Determine the (X, Y) coordinate at the center of the cell enclosing the given text.  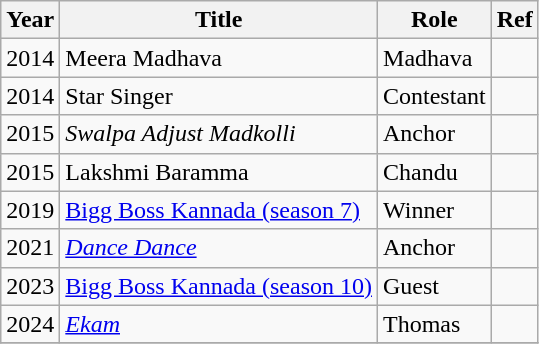
Winner (435, 210)
Dance Dance (219, 248)
Bigg Boss Kannada (season 7) (219, 210)
Star Singer (219, 96)
Swalpa Adjust Madkolli (219, 134)
Ekam (219, 324)
Ref (514, 20)
2021 (30, 248)
Contestant (435, 96)
2023 (30, 286)
Thomas (435, 324)
Year (30, 20)
Bigg Boss Kannada (season 10) (219, 286)
Meera Madhava (219, 58)
Chandu (435, 172)
Madhava (435, 58)
2024 (30, 324)
Guest (435, 286)
2019 (30, 210)
Lakshmi Baramma (219, 172)
Title (219, 20)
Role (435, 20)
